Find where the given text appears and provide that cell's center as [x, y] coordinate. 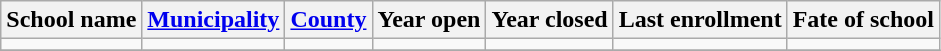
Year open [429, 20]
County [328, 20]
Year closed [550, 20]
School name [72, 20]
Municipality [214, 20]
Fate of school [863, 20]
Last enrollment [700, 20]
